Extract the (x, y) coordinate from the center of the cell holding the provided text.  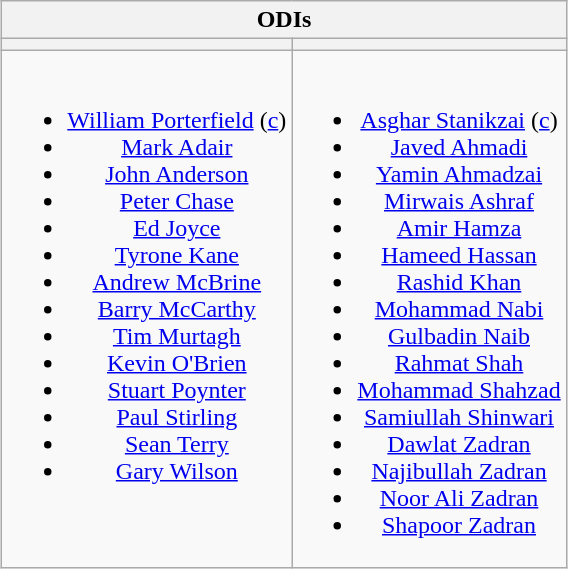
ODIs (284, 20)
